Scan for the cell matching the given text and deliver its [x, y] coordinate at center. 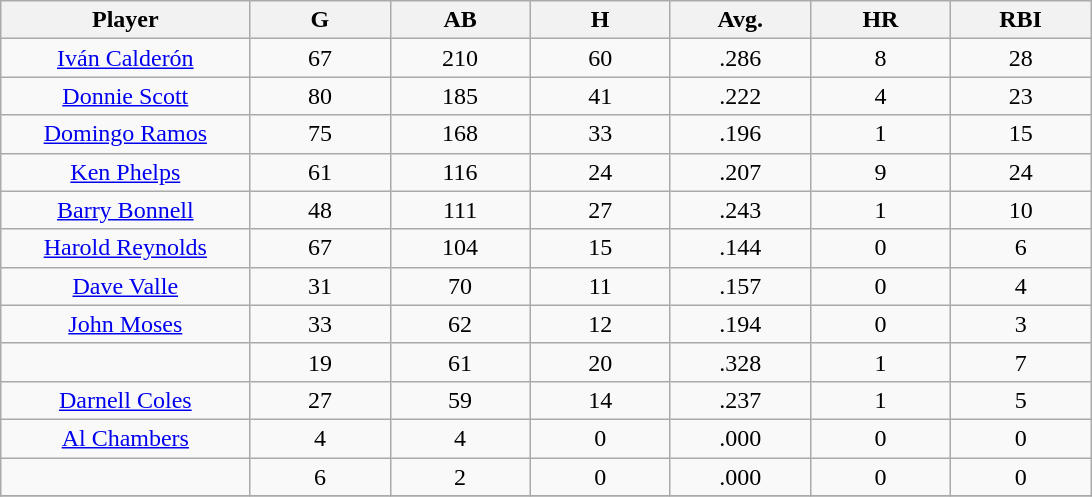
AB [460, 20]
31 [320, 286]
28 [1021, 58]
111 [460, 210]
5 [1021, 400]
104 [460, 248]
HR [880, 20]
.157 [740, 286]
10 [1021, 210]
19 [320, 362]
.222 [740, 96]
RBI [1021, 20]
7 [1021, 362]
Avg. [740, 20]
H [600, 20]
60 [600, 58]
11 [600, 286]
Barry Bonnell [126, 210]
.196 [740, 134]
.144 [740, 248]
168 [460, 134]
Dave Valle [126, 286]
Player [126, 20]
41 [600, 96]
.328 [740, 362]
2 [460, 477]
.207 [740, 172]
116 [460, 172]
62 [460, 324]
G [320, 20]
75 [320, 134]
20 [600, 362]
70 [460, 286]
8 [880, 58]
.243 [740, 210]
Donnie Scott [126, 96]
185 [460, 96]
59 [460, 400]
210 [460, 58]
23 [1021, 96]
Ken Phelps [126, 172]
80 [320, 96]
.194 [740, 324]
12 [600, 324]
48 [320, 210]
14 [600, 400]
.286 [740, 58]
Al Chambers [126, 438]
Domingo Ramos [126, 134]
9 [880, 172]
John Moses [126, 324]
Harold Reynolds [126, 248]
.237 [740, 400]
3 [1021, 324]
Darnell Coles [126, 400]
Iván Calderón [126, 58]
